Locate the cell with the specified text and output its (x, y) center coordinate. 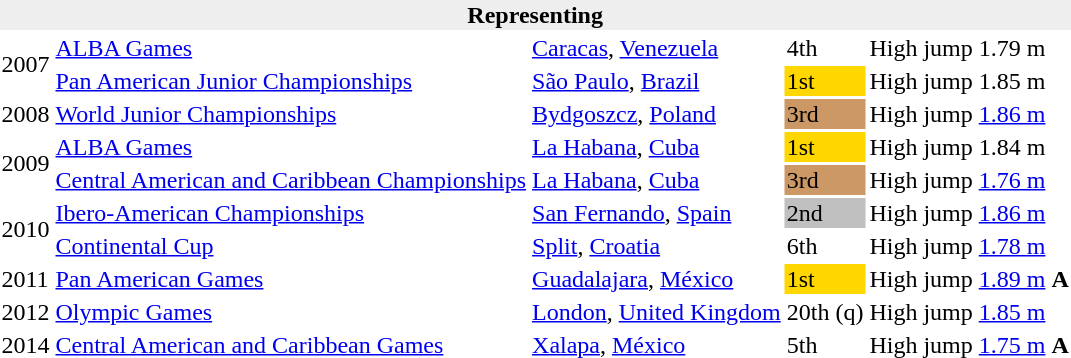
Continental Cup (291, 246)
Olympic Games (291, 312)
Bydgoszcz, Poland (657, 114)
Split, Croatia (657, 246)
1.79 m (1024, 48)
São Paulo, Brazil (657, 81)
2007 (26, 64)
2008 (26, 114)
20th (q) (825, 312)
1.78 m (1024, 246)
2012 (26, 312)
1.84 m (1024, 147)
World Junior Championships (291, 114)
Central American and Caribbean Championships (291, 180)
6th (825, 246)
1.89 m A (1024, 279)
1.76 m (1024, 180)
2nd (825, 213)
2009 (26, 164)
London, United Kingdom (657, 312)
Pan American Games (291, 279)
2010 (26, 230)
4th (825, 48)
Caracas, Venezuela (657, 48)
Ibero-American Championships (291, 213)
Representing (535, 15)
San Fernando, Spain (657, 213)
Guadalajara, México (657, 279)
Pan American Junior Championships (291, 81)
2011 (26, 279)
